Provide the [x, y] coordinate of the cell's center where the given text is located.  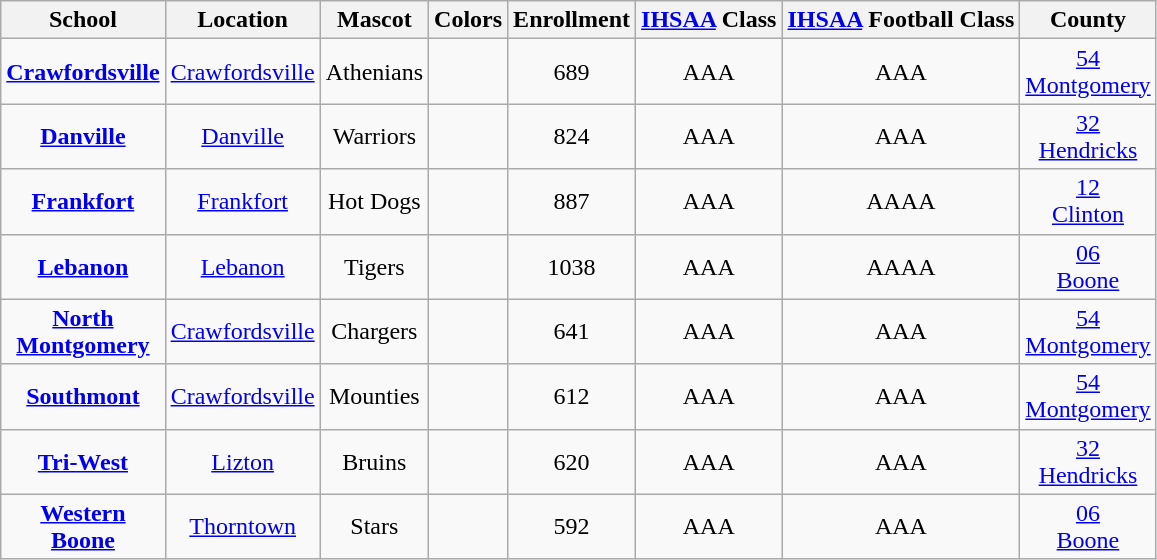
689 [572, 72]
12 Clinton [1088, 202]
Athenians [374, 72]
Lizton [242, 462]
County [1088, 20]
Location [242, 20]
Stars [374, 526]
1038 [572, 266]
Tri-West [83, 462]
620 [572, 462]
Chargers [374, 332]
Southmont [83, 396]
Hot Dogs [374, 202]
592 [572, 526]
Western Boone [83, 526]
North Montgomery [83, 332]
Warriors [374, 136]
Colors [468, 20]
Thorntown [242, 526]
Enrollment [572, 20]
887 [572, 202]
Mascot [374, 20]
IHSAA Class [709, 20]
Mounties [374, 396]
IHSAA Football Class [901, 20]
Bruins [374, 462]
612 [572, 396]
641 [572, 332]
Tigers [374, 266]
School [83, 20]
824 [572, 136]
